Capture the cell that displays the provided text and extract its (X, Y) central coordinate. 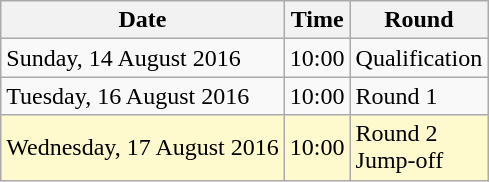
Date (143, 20)
Round (419, 20)
Time (317, 20)
Round 2Jump-off (419, 148)
Wednesday, 17 August 2016 (143, 148)
Qualification (419, 58)
Sunday, 14 August 2016 (143, 58)
Round 1 (419, 96)
Tuesday, 16 August 2016 (143, 96)
